Provide the (X, Y) coordinate of the cell's center where the given text is located.  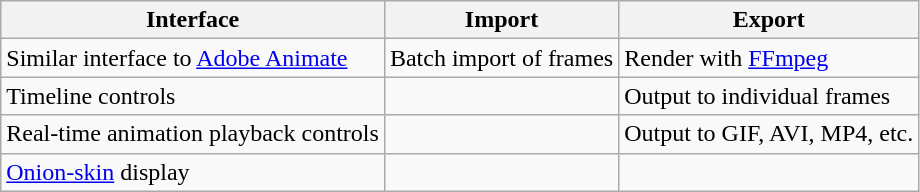
Output to GIF, AVI, MP4, etc. (769, 134)
Render with FFmpeg (769, 58)
Import (501, 20)
Real-time animation playback controls (193, 134)
Output to individual frames (769, 96)
Similar interface to Adobe Animate (193, 58)
Export (769, 20)
Batch import of frames (501, 58)
Timeline controls (193, 96)
Interface (193, 20)
Onion-skin display (193, 172)
